Scan for the cell matching the given text and deliver its (X, Y) coordinate at center. 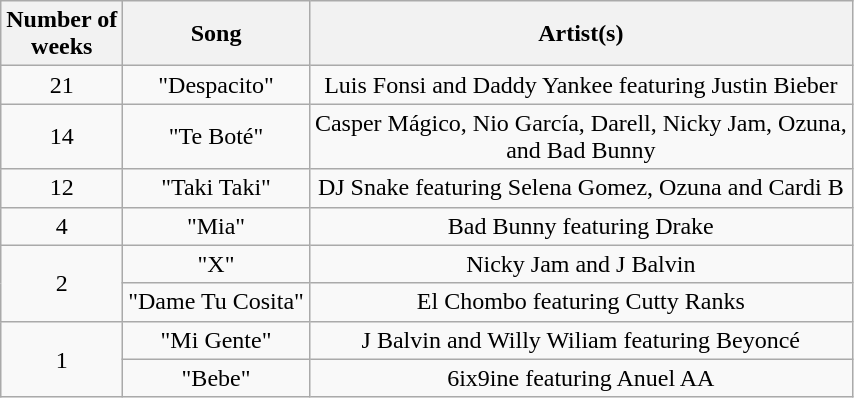
J Balvin and Willy Wiliam featuring Beyoncé (580, 340)
2 (62, 283)
21 (62, 85)
"Dame Tu Cosita" (216, 302)
12 (62, 188)
DJ Snake featuring Selena Gomez, Ozuna and Cardi B (580, 188)
"Bebe" (216, 378)
Number ofweeks (62, 34)
6ix9ine featuring Anuel AA (580, 378)
Song (216, 34)
4 (62, 226)
"X" (216, 264)
Luis Fonsi and Daddy Yankee featuring Justin Bieber (580, 85)
Bad Bunny featuring Drake (580, 226)
"Despacito" (216, 85)
"Taki Taki" (216, 188)
14 (62, 136)
"Mi Gente" (216, 340)
Casper Mágico, Nio García, Darell, Nicky Jam, Ozuna, and Bad Bunny (580, 136)
Artist(s) (580, 34)
"Mia" (216, 226)
"Te Boté" (216, 136)
Nicky Jam and J Balvin (580, 264)
El Chombo featuring Cutty Ranks (580, 302)
1 (62, 359)
